Find where the given text appears and provide that cell's center as [X, Y] coordinate. 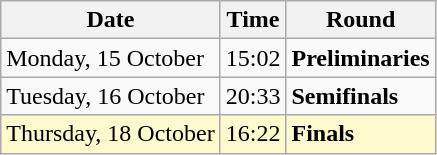
Monday, 15 October [110, 58]
Tuesday, 16 October [110, 96]
15:02 [253, 58]
20:33 [253, 96]
Semifinals [360, 96]
Finals [360, 134]
Date [110, 20]
Preliminaries [360, 58]
16:22 [253, 134]
Round [360, 20]
Time [253, 20]
Thursday, 18 October [110, 134]
